Capture the cell that displays the provided text and extract its (x, y) central coordinate. 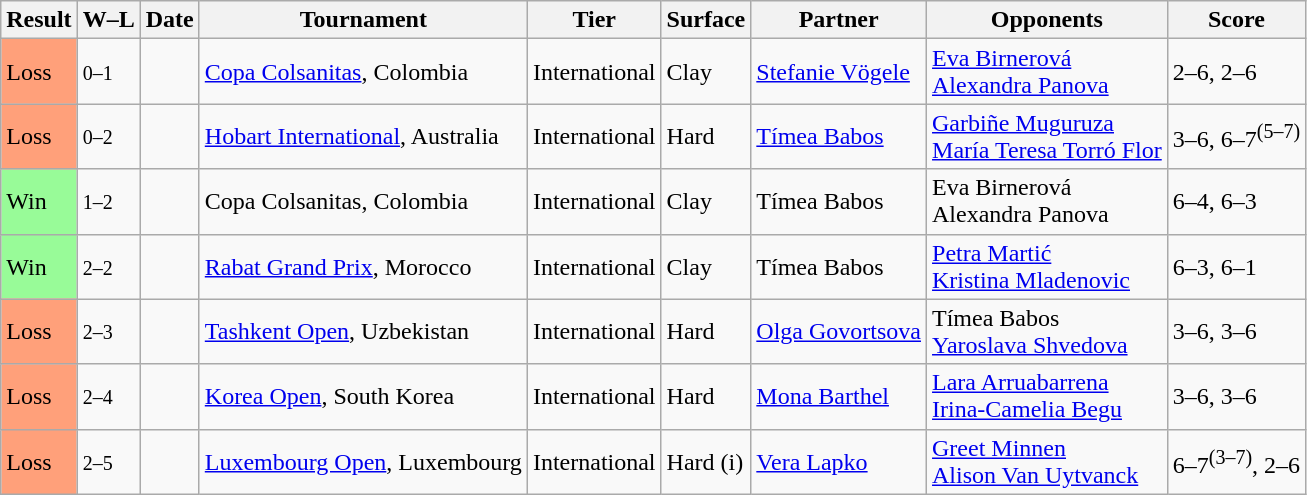
Petra Martić Kristina Mladenovic (1048, 266)
Tier (594, 20)
Luxembourg Open, Luxembourg (363, 462)
2–5 (108, 462)
1–2 (108, 202)
Tashkent Open, Uzbekistan (363, 332)
Lara Arruabarrena Irina-Camelia Begu (1048, 396)
Date (170, 20)
Score (1236, 20)
Vera Lapko (839, 462)
3–6, 6–7(5–7) (1236, 136)
Result (39, 20)
Mona Barthel (839, 396)
6–3, 6–1 (1236, 266)
W–L (108, 20)
2–3 (108, 332)
0–2 (108, 136)
Olga Govortsova (839, 332)
Hard (i) (706, 462)
Rabat Grand Prix, Morocco (363, 266)
Surface (706, 20)
Tímea Babos Yaroslava Shvedova (1048, 332)
6–7(3–7), 2–6 (1236, 462)
Garbiñe Muguruza María Teresa Torró Flor (1048, 136)
Partner (839, 20)
Greet Minnen Alison Van Uytvanck (1048, 462)
2–4 (108, 396)
6–4, 6–3 (1236, 202)
2–6, 2–6 (1236, 72)
0–1 (108, 72)
Korea Open, South Korea (363, 396)
Tournament (363, 20)
Hobart International, Australia (363, 136)
Opponents (1048, 20)
2–2 (108, 266)
Stefanie Vögele (839, 72)
